Detect which cell encompasses the target text, then output its [x, y] center coordinate. 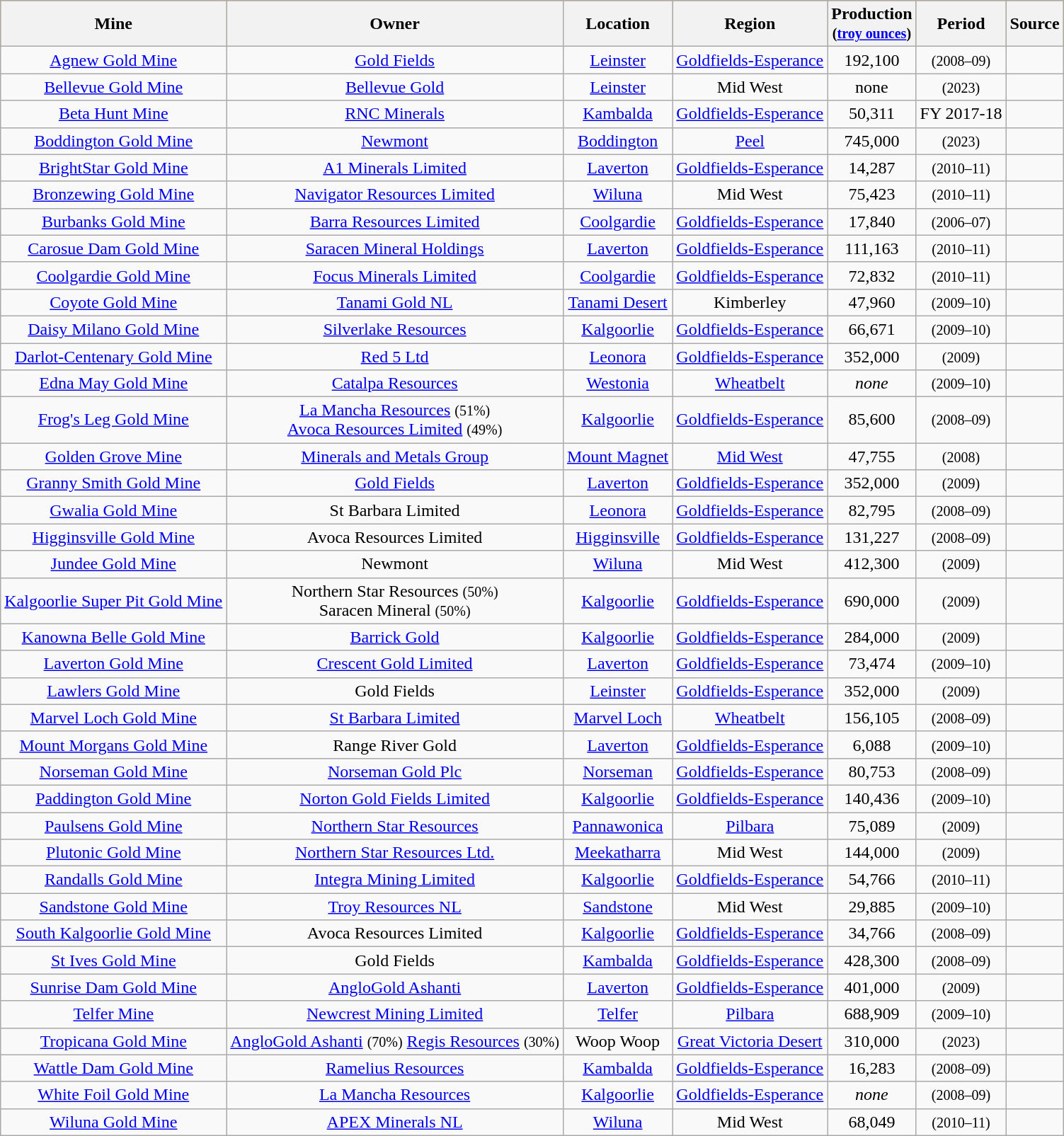
Paddington Gold Mine [113, 798]
17,840 [872, 222]
(2006–07) [961, 222]
La Mancha Resources (51%)Avoca Resources Limited (49%) [395, 420]
Norseman [617, 771]
Mine [113, 24]
Integra Mining Limited [395, 880]
Tropicana Gold Mine [113, 1041]
St Ives Gold Mine [113, 960]
82,795 [872, 510]
AngloGold Ashanti [395, 987]
Sunrise Dam Gold Mine [113, 987]
Paulsens Gold Mine [113, 826]
South Kalgoorlie Gold Mine [113, 934]
(2008) [961, 457]
Northern Star Resources Ltd. [395, 853]
Saracen Mineral Holdings [395, 248]
6,088 [872, 745]
Granny Smith Gold Mine [113, 483]
Kalgoorlie Super Pit Gold Mine [113, 600]
Westonia [617, 384]
Marvel Loch [617, 718]
Pannawonica [617, 826]
Wattle Dam Gold Mine [113, 1068]
Marvel Loch Gold Mine [113, 718]
Laverton Gold Mine [113, 664]
Burbanks Gold Mine [113, 222]
Silverlake Resources [395, 329]
75,089 [872, 826]
Kanowna Belle Gold Mine [113, 637]
284,000 [872, 637]
Edna May Gold Mine [113, 384]
75,423 [872, 195]
Period [961, 24]
Sandstone [617, 907]
Barrick Gold [395, 637]
156,105 [872, 718]
50,311 [872, 114]
66,671 [872, 329]
Higginsville Gold Mine [113, 537]
72,832 [872, 275]
Northern Star Resources [395, 826]
Production(troy ounces) [872, 24]
La Mancha Resources [395, 1095]
Telfer Mine [113, 1014]
Norseman Gold Mine [113, 771]
34,766 [872, 934]
Bellevue Gold [395, 87]
Woop Woop [617, 1041]
Ramelius Resources [395, 1068]
47,755 [872, 457]
Tanami Gold NL [395, 302]
Newcrest Mining Limited [395, 1014]
Location [617, 24]
Crescent Gold Limited [395, 664]
FY 2017-18 [961, 114]
Peel [750, 141]
BrightStar Gold Mine [113, 168]
690,000 [872, 600]
192,100 [872, 60]
131,227 [872, 537]
A1 Minerals Limited [395, 168]
144,000 [872, 853]
Navigator Resources Limited [395, 195]
Telfer [617, 1014]
Golden Grove Mine [113, 457]
Mount Morgans Gold Mine [113, 745]
Region [750, 24]
Randalls Gold Mine [113, 880]
Source [1035, 24]
688,909 [872, 1014]
Owner [395, 24]
Red 5 Ltd [395, 356]
68,049 [872, 1122]
47,960 [872, 302]
14,287 [872, 168]
Agnew Gold Mine [113, 60]
Norton Gold Fields Limited [395, 798]
745,000 [872, 141]
29,885 [872, 907]
Gwalia Gold Mine [113, 510]
Barra Resources Limited [395, 222]
412,300 [872, 564]
Kimberley [750, 302]
Boddington [617, 141]
White Foil Gold Mine [113, 1095]
AngloGold Ashanti (70%) Regis Resources (30%) [395, 1041]
Great Victoria Desert [750, 1041]
Norseman Gold Plc [395, 771]
Beta Hunt Mine [113, 114]
Tanami Desert [617, 302]
54,766 [872, 880]
APEX Minerals NL [395, 1122]
Plutonic Gold Mine [113, 853]
Boddington Gold Mine [113, 141]
Meekatharra [617, 853]
16,283 [872, 1068]
310,000 [872, 1041]
Coyote Gold Mine [113, 302]
85,600 [872, 420]
428,300 [872, 960]
Lawlers Gold Mine [113, 691]
Mount Magnet [617, 457]
Troy Resources NL [395, 907]
140,436 [872, 798]
Daisy Milano Gold Mine [113, 329]
401,000 [872, 987]
Jundee Gold Mine [113, 564]
Coolgardie Gold Mine [113, 275]
Minerals and Metals Group [395, 457]
Frog's Leg Gold Mine [113, 420]
Carosue Dam Gold Mine [113, 248]
80,753 [872, 771]
Catalpa Resources [395, 384]
RNC Minerals [395, 114]
Northern Star Resources (50%)Saracen Mineral (50%) [395, 600]
Bellevue Gold Mine [113, 87]
Bronzewing Gold Mine [113, 195]
Higginsville [617, 537]
Darlot-Centenary Gold Mine [113, 356]
Focus Minerals Limited [395, 275]
Wiluna Gold Mine [113, 1122]
Range River Gold [395, 745]
73,474 [872, 664]
Sandstone Gold Mine [113, 907]
111,163 [872, 248]
